Provide the [X, Y] coordinate of the cell's center where the given text is located.  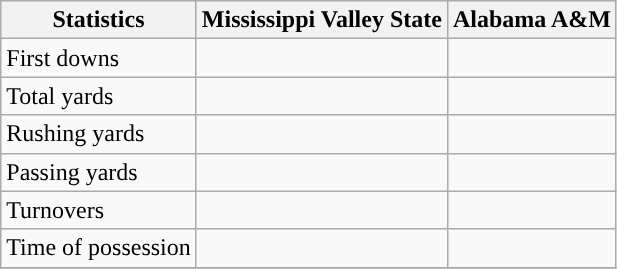
Passing yards [99, 172]
First downs [99, 58]
Mississippi Valley State [322, 20]
Turnovers [99, 210]
Statistics [99, 20]
Rushing yards [99, 134]
Time of possession [99, 248]
Total yards [99, 96]
Alabama A&M [532, 20]
